Scan for the cell matching the given text and deliver its (x, y) coordinate at center. 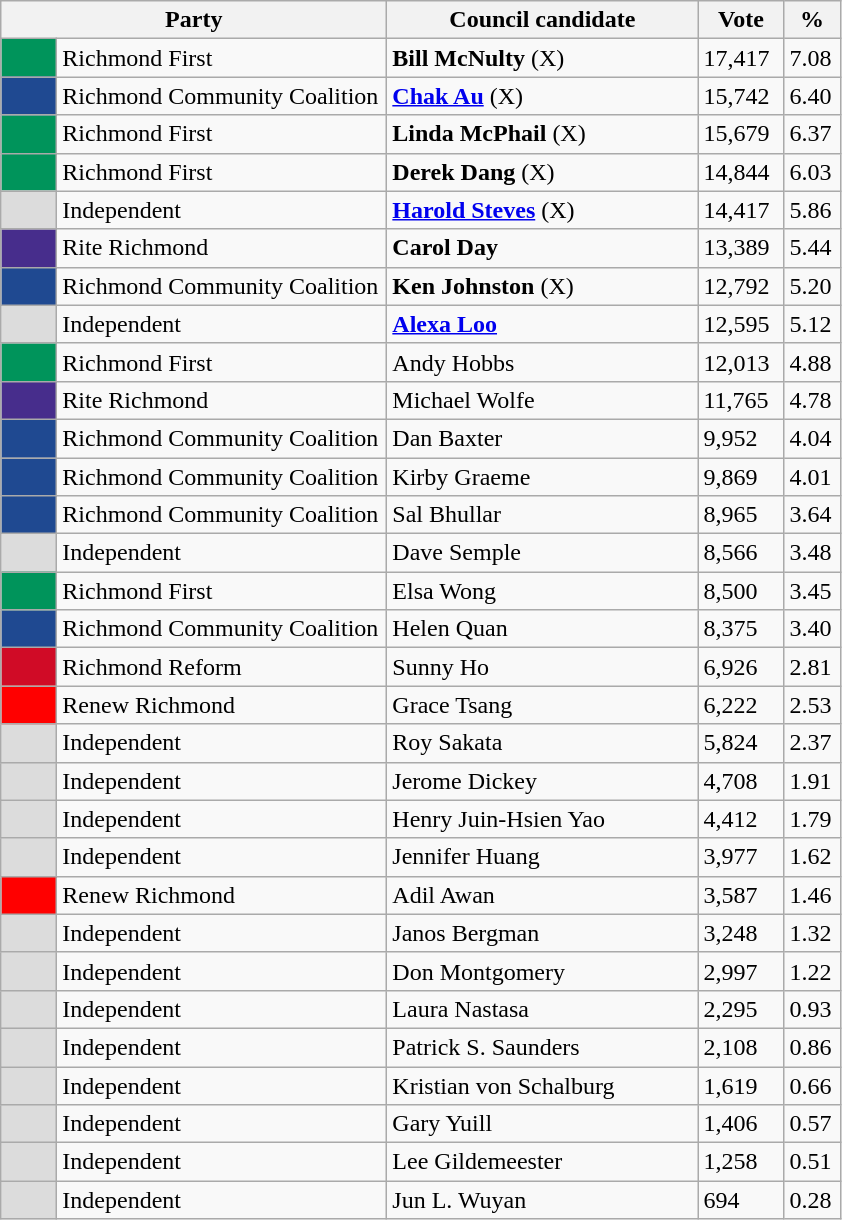
Alexa Loo (542, 324)
3,587 (741, 895)
0.93 (812, 1009)
Vote (741, 20)
8,566 (741, 553)
4.78 (812, 400)
7.08 (812, 58)
Dave Semple (542, 553)
Elsa Wong (542, 591)
Roy Sakata (542, 743)
Party (194, 20)
6,926 (741, 667)
11,765 (741, 400)
3.64 (812, 515)
3.48 (812, 553)
1.22 (812, 971)
2.37 (812, 743)
13,389 (741, 248)
12,013 (741, 362)
2.53 (812, 705)
% (812, 20)
4,412 (741, 819)
0.57 (812, 1124)
4.88 (812, 362)
Adil Awan (542, 895)
Jun L. Wuyan (542, 1200)
Dan Baxter (542, 438)
5.86 (812, 210)
1,406 (741, 1124)
Jennifer Huang (542, 857)
2,108 (741, 1047)
5,824 (741, 743)
5.12 (812, 324)
Don Montgomery (542, 971)
6.03 (812, 172)
Jerome Dickey (542, 781)
14,417 (741, 210)
Henry Juin-Hsien Yao (542, 819)
Andy Hobbs (542, 362)
9,952 (741, 438)
1.32 (812, 933)
0.28 (812, 1200)
6,222 (741, 705)
Helen Quan (542, 629)
4,708 (741, 781)
Council candidate (542, 20)
12,792 (741, 286)
Derek Dang (X) (542, 172)
Richmond Reform (222, 667)
Laura Nastasa (542, 1009)
15,679 (741, 134)
Lee Gildemeester (542, 1162)
9,869 (741, 477)
3.45 (812, 591)
Harold Steves (X) (542, 210)
1,619 (741, 1085)
8,500 (741, 591)
2,997 (741, 971)
Grace Tsang (542, 705)
Sal Bhullar (542, 515)
Kirby Graeme (542, 477)
Patrick S. Saunders (542, 1047)
4.01 (812, 477)
694 (741, 1200)
0.86 (812, 1047)
0.51 (812, 1162)
14,844 (741, 172)
Bill McNulty (X) (542, 58)
2,295 (741, 1009)
Ken Johnston (X) (542, 286)
Carol Day (542, 248)
Janos Bergman (542, 933)
Linda McPhail (X) (542, 134)
1,258 (741, 1162)
Sunny Ho (542, 667)
Michael Wolfe (542, 400)
1.91 (812, 781)
15,742 (741, 96)
5.20 (812, 286)
8,965 (741, 515)
Kristian von Schalburg (542, 1085)
3,977 (741, 857)
8,375 (741, 629)
12,595 (741, 324)
5.44 (812, 248)
2.81 (812, 667)
1.46 (812, 895)
6.40 (812, 96)
3.40 (812, 629)
1.79 (812, 819)
0.66 (812, 1085)
Chak Au (X) (542, 96)
1.62 (812, 857)
Gary Yuill (542, 1124)
17,417 (741, 58)
6.37 (812, 134)
4.04 (812, 438)
3,248 (741, 933)
